Identify which cell holds the provided text, then report its [x, y] central coordinate. 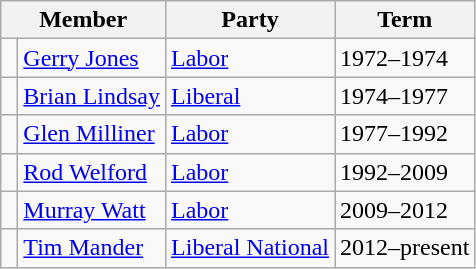
Member [84, 20]
1992–2009 [405, 172]
1977–1992 [405, 134]
Liberal National [250, 248]
Murray Watt [92, 210]
2009–2012 [405, 210]
Tim Mander [92, 248]
1972–1974 [405, 58]
1974–1977 [405, 96]
Term [405, 20]
Brian Lindsay [92, 96]
Rod Welford [92, 172]
Gerry Jones [92, 58]
Liberal [250, 96]
Party [250, 20]
2012–present [405, 248]
Glen Milliner [92, 134]
